Output the [x, y] coordinate of the center of the cell containing the given text.  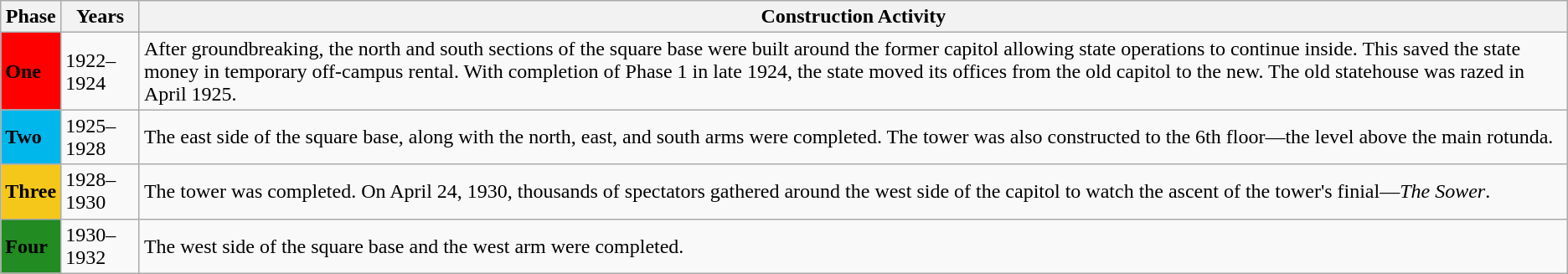
1925–1928 [101, 137]
The west side of the square base and the west arm were completed. [853, 246]
1928–1930 [101, 191]
1922–1924 [101, 71]
Three [31, 191]
Construction Activity [853, 17]
One [31, 71]
1930–1932 [101, 246]
Phase [31, 17]
Four [31, 246]
Years [101, 17]
Two [31, 137]
